Locate the cell with the specified text and output its (x, y) center coordinate. 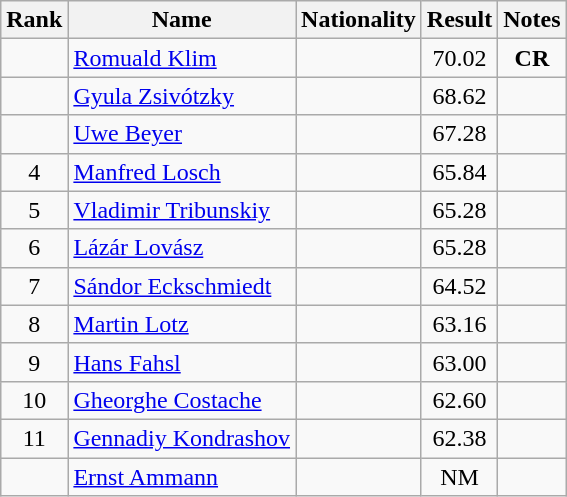
Result (459, 20)
Vladimir Tribunskiy (182, 210)
8 (34, 324)
Manfred Losch (182, 172)
10 (34, 400)
6 (34, 248)
Romuald Klim (182, 58)
Uwe Beyer (182, 134)
70.02 (459, 58)
63.00 (459, 362)
Martin Lotz (182, 324)
7 (34, 286)
Nationality (359, 20)
64.52 (459, 286)
Notes (532, 20)
Lázár Lovász (182, 248)
NM (459, 477)
62.38 (459, 438)
5 (34, 210)
Gyula Zsivótzky (182, 96)
Gheorghe Costache (182, 400)
Name (182, 20)
Gennadiy Kondrashov (182, 438)
Rank (34, 20)
63.16 (459, 324)
CR (532, 58)
Ernst Ammann (182, 477)
68.62 (459, 96)
Hans Fahsl (182, 362)
4 (34, 172)
67.28 (459, 134)
65.84 (459, 172)
62.60 (459, 400)
11 (34, 438)
9 (34, 362)
Sándor Eckschmiedt (182, 286)
